Identify which cell holds the provided text, then report its [x, y] central coordinate. 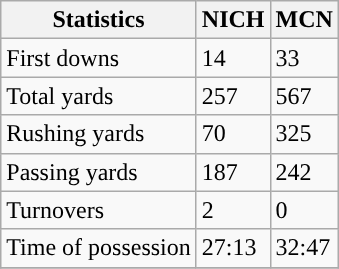
Passing yards [99, 172]
32:47 [304, 248]
567 [304, 96]
First downs [99, 58]
MCN [304, 20]
187 [233, 172]
325 [304, 134]
33 [304, 58]
Rushing yards [99, 134]
70 [233, 134]
257 [233, 96]
14 [233, 58]
Turnovers [99, 210]
27:13 [233, 248]
Statistics [99, 20]
Time of possession [99, 248]
242 [304, 172]
Total yards [99, 96]
0 [304, 210]
2 [233, 210]
NICH [233, 20]
